Capture the cell that displays the provided text and extract its [x, y] central coordinate. 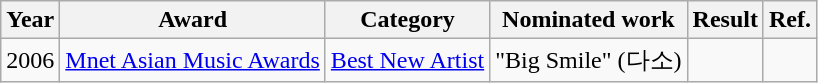
Mnet Asian Music Awards [193, 60]
Result [725, 20]
Year [30, 20]
Ref. [790, 20]
2006 [30, 60]
Best New Artist [407, 60]
"Big Smile" (다소) [588, 60]
Award [193, 20]
Nominated work [588, 20]
Category [407, 20]
